From the cell containing the given text, extract its center point as (X, Y) coordinate. 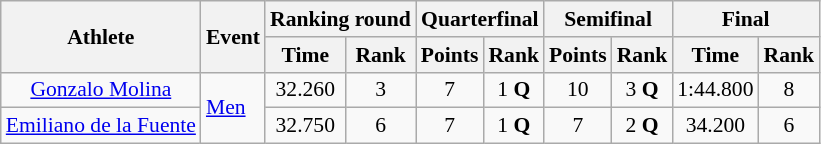
Semifinal (608, 19)
32.750 (306, 126)
3 Q (642, 90)
Athlete (101, 36)
34.200 (715, 126)
Men (233, 108)
Final (746, 19)
8 (790, 90)
2 Q (642, 126)
1:44.800 (715, 90)
Ranking round (340, 19)
Event (233, 36)
10 (578, 90)
Emiliano de la Fuente (101, 126)
Gonzalo Molina (101, 90)
3 (381, 90)
32.260 (306, 90)
Quarterfinal (480, 19)
